Extract the (X, Y) coordinate from the center of the cell holding the provided text.  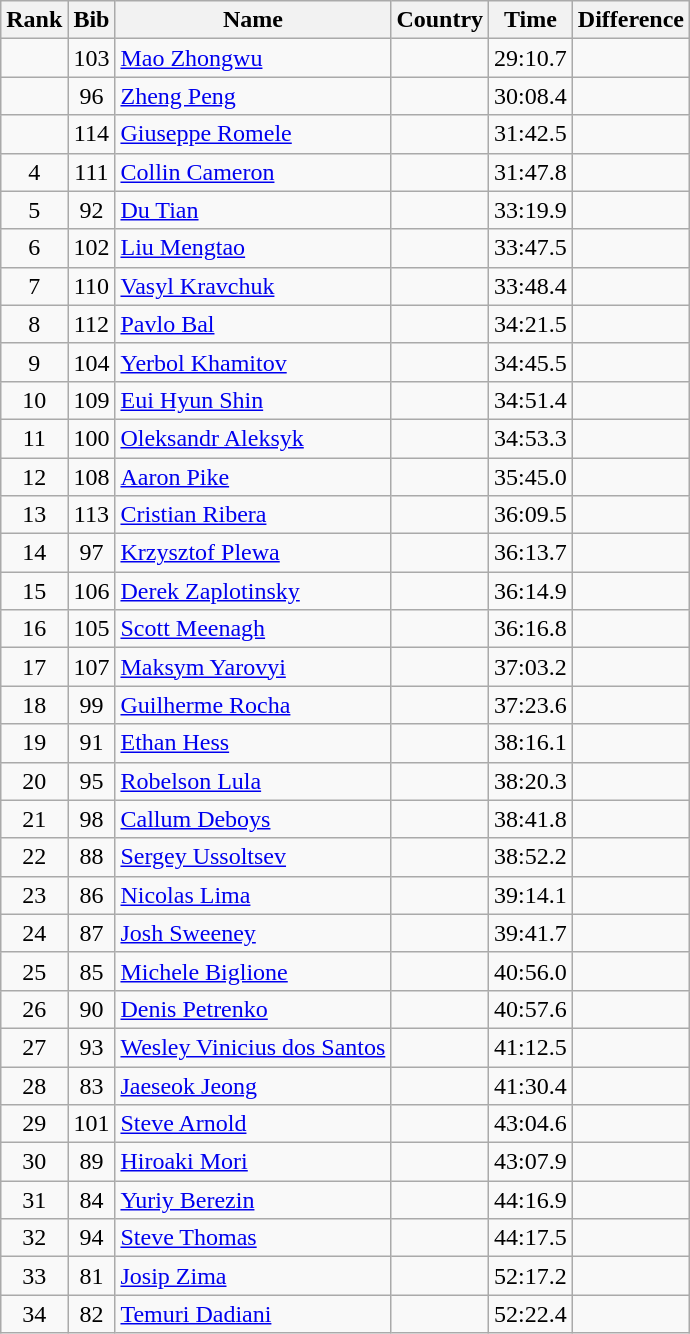
Jaeseok Jeong (253, 1085)
Josip Zima (253, 1276)
Ethan Hess (253, 743)
4 (34, 172)
Scott Meenagh (253, 629)
40:56.0 (531, 971)
Name (253, 20)
92 (92, 210)
22 (34, 857)
96 (92, 96)
Robelson Lula (253, 781)
88 (92, 857)
Michele Biglione (253, 971)
84 (92, 1200)
Steve Arnold (253, 1124)
103 (92, 58)
108 (92, 477)
114 (92, 134)
109 (92, 400)
Derek Zaplotinsky (253, 591)
82 (92, 1314)
13 (34, 515)
31 (34, 1200)
102 (92, 248)
101 (92, 1124)
Nicolas Lima (253, 895)
15 (34, 591)
33:19.9 (531, 210)
37:23.6 (531, 705)
Yuriy Berezin (253, 1200)
Bib (92, 20)
38:20.3 (531, 781)
Giuseppe Romele (253, 134)
30 (34, 1162)
Time (531, 20)
26 (34, 1009)
Josh Sweeney (253, 933)
Temuri Dadiani (253, 1314)
31:42.5 (531, 134)
39:41.7 (531, 933)
37:03.2 (531, 667)
36:09.5 (531, 515)
5 (34, 210)
Steve Thomas (253, 1238)
89 (92, 1162)
Du Tian (253, 210)
12 (34, 477)
113 (92, 515)
Country (440, 20)
8 (34, 324)
19 (34, 743)
34:51.4 (531, 400)
33 (34, 1276)
106 (92, 591)
16 (34, 629)
Callum Deboys (253, 819)
44:17.5 (531, 1238)
112 (92, 324)
38:16.1 (531, 743)
Rank (34, 20)
24 (34, 933)
Krzysztof Plewa (253, 553)
36:16.8 (531, 629)
87 (92, 933)
94 (92, 1238)
20 (34, 781)
100 (92, 438)
21 (34, 819)
39:14.1 (531, 895)
Mao Zhongwu (253, 58)
86 (92, 895)
10 (34, 400)
Wesley Vinicius dos Santos (253, 1047)
95 (92, 781)
Cristian Ribera (253, 515)
29:10.7 (531, 58)
34:45.5 (531, 362)
Liu Mengtao (253, 248)
90 (92, 1009)
34 (34, 1314)
34:21.5 (531, 324)
30:08.4 (531, 96)
97 (92, 553)
Yerbol Khamitov (253, 362)
Sergey Ussoltsev (253, 857)
29 (34, 1124)
83 (92, 1085)
31:47.8 (531, 172)
52:22.4 (531, 1314)
105 (92, 629)
43:07.9 (531, 1162)
43:04.6 (531, 1124)
23 (34, 895)
81 (92, 1276)
9 (34, 362)
40:57.6 (531, 1009)
98 (92, 819)
41:30.4 (531, 1085)
44:16.9 (531, 1200)
Eui Hyun Shin (253, 400)
11 (34, 438)
34:53.3 (531, 438)
Guilherme Rocha (253, 705)
Oleksandr Aleksyk (253, 438)
Maksym Yarovyi (253, 667)
Difference (630, 20)
52:17.2 (531, 1276)
32 (34, 1238)
99 (92, 705)
Pavlo Bal (253, 324)
Hiroaki Mori (253, 1162)
111 (92, 172)
38:52.2 (531, 857)
Collin Cameron (253, 172)
33:47.5 (531, 248)
Zheng Peng (253, 96)
28 (34, 1085)
Denis Petrenko (253, 1009)
17 (34, 667)
36:13.7 (531, 553)
Aaron Pike (253, 477)
6 (34, 248)
110 (92, 286)
33:48.4 (531, 286)
91 (92, 743)
Vasyl Kravchuk (253, 286)
25 (34, 971)
107 (92, 667)
35:45.0 (531, 477)
36:14.9 (531, 591)
27 (34, 1047)
41:12.5 (531, 1047)
38:41.8 (531, 819)
93 (92, 1047)
85 (92, 971)
18 (34, 705)
14 (34, 553)
7 (34, 286)
104 (92, 362)
